Pinpoint the cell where the given text exists, returning its (X, Y) midpoint coordinate. 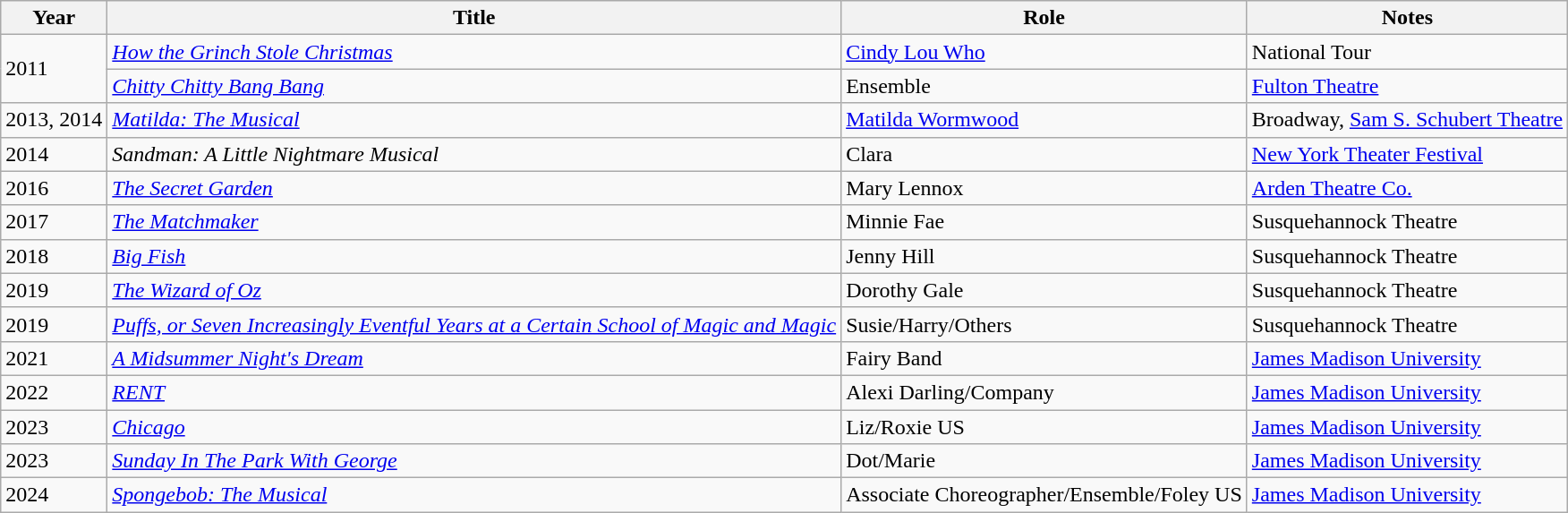
Broadway, Sam S. Schubert Theatre (1407, 120)
Jenny Hill (1044, 256)
2017 (54, 222)
How the Grinch Stole Christmas (474, 52)
Dorothy Gale (1044, 290)
Clara (1044, 154)
New York Theater Festival (1407, 154)
Sandman: A Little Nightmare Musical (474, 154)
RENT (474, 392)
2014 (54, 154)
2013, 2014 (54, 120)
Matilda Wormwood (1044, 120)
Big Fish (474, 256)
A Midsummer Night's Dream (474, 358)
2022 (54, 392)
The Matchmaker (474, 222)
Ensemble (1044, 86)
Spongebob: The Musical (474, 495)
Susie/Harry/Others (1044, 324)
Associate Choreographer/Ensemble/Foley US (1044, 495)
2021 (54, 358)
Arden Theatre Co. (1407, 188)
Liz/Roxie US (1044, 427)
Sunday In The Park With George (474, 461)
Notes (1407, 18)
2024 (54, 495)
Fairy Band (1044, 358)
Dot/Marie (1044, 461)
2016 (54, 188)
Puffs, or Seven Increasingly Eventful Years at a Certain School of Magic and Magic (474, 324)
The Secret Garden (474, 188)
Fulton Theatre (1407, 86)
2018 (54, 256)
Mary Lennox (1044, 188)
The Wizard of Oz (474, 290)
Minnie Fae (1044, 222)
National Tour (1407, 52)
2011 (54, 69)
Role (1044, 18)
Matilda: The Musical (474, 120)
Cindy Lou Who (1044, 52)
Chitty Chitty Bang Bang (474, 86)
Chicago (474, 427)
Alexi Darling/Company (1044, 392)
Year (54, 18)
Title (474, 18)
